Identify which cell holds the provided text, then report its [x, y] central coordinate. 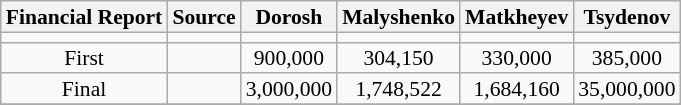
385,000 [626, 58]
900,000 [289, 58]
3,000,000 [289, 90]
Financial Report [84, 16]
330,000 [516, 58]
Tsydenov [626, 16]
1,748,522 [398, 90]
Matkheyev [516, 16]
Malyshenko [398, 16]
1,684,160 [516, 90]
35,000,000 [626, 90]
Source [204, 16]
Dorosh [289, 16]
First [84, 58]
Final [84, 90]
304,150 [398, 58]
